Find where the given text appears and provide that cell's center as (x, y) coordinate. 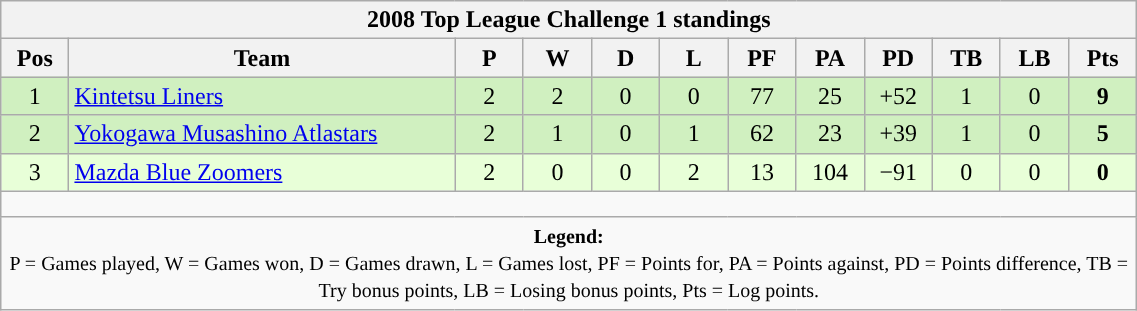
PD (898, 58)
W (557, 58)
LB (1034, 58)
25 (830, 96)
3 (35, 172)
TB (966, 58)
+39 (898, 134)
Mazda Blue Zoomers (262, 172)
23 (830, 134)
D (625, 58)
Kintetsu Liners (262, 96)
L (694, 58)
Yokogawa Musashino Atlastars (262, 134)
PA (830, 58)
Pos (35, 58)
Pts (1103, 58)
2008 Top League Challenge 1 standings (569, 20)
+52 (898, 96)
Team (262, 58)
9 (1103, 96)
−91 (898, 172)
5 (1103, 134)
104 (830, 172)
P (489, 58)
62 (762, 134)
PF (762, 58)
77 (762, 96)
13 (762, 172)
